From the cell containing the given text, extract its center point as [x, y] coordinate. 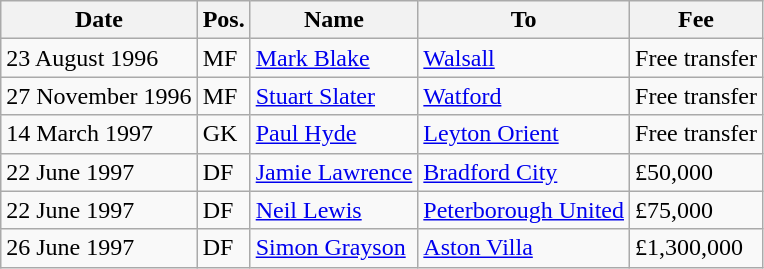
Watford [524, 96]
Date [99, 20]
Bradford City [524, 172]
Stuart Slater [334, 96]
To [524, 20]
Mark Blake [334, 58]
Name [334, 20]
14 March 1997 [99, 134]
Fee [696, 20]
Pos. [224, 20]
Paul Hyde [334, 134]
Aston Villa [524, 248]
£1,300,000 [696, 248]
Leyton Orient [524, 134]
£75,000 [696, 210]
Peterborough United [524, 210]
23 August 1996 [99, 58]
GK [224, 134]
26 June 1997 [99, 248]
£50,000 [696, 172]
Simon Grayson [334, 248]
27 November 1996 [99, 96]
Jamie Lawrence [334, 172]
Neil Lewis [334, 210]
Walsall [524, 58]
